Detect which cell encompasses the target text, then output its [X, Y] center coordinate. 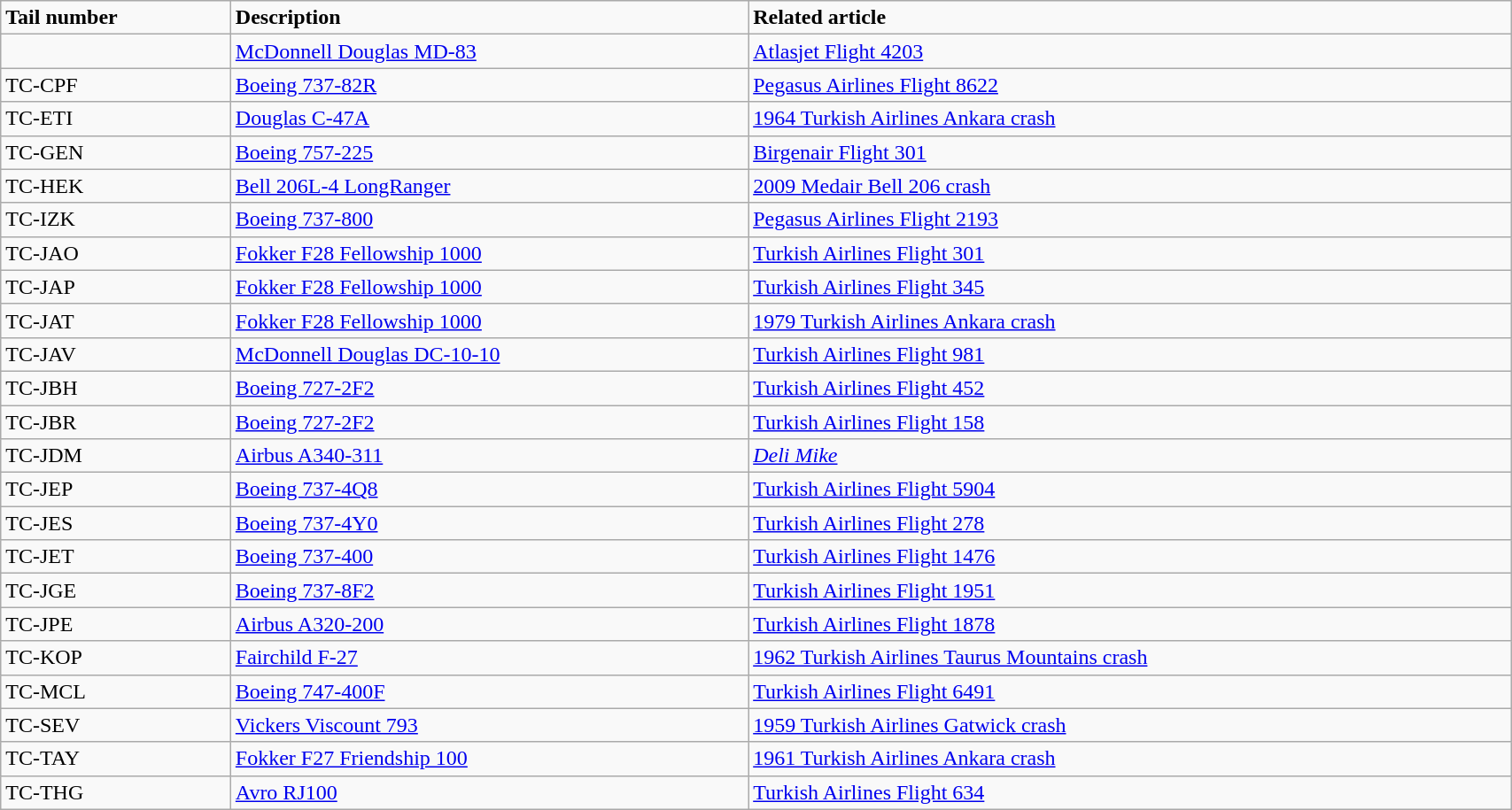
1962 Turkish Airlines Taurus Mountains crash [1130, 658]
TC-JEP [116, 490]
TC-TAY [116, 759]
Douglas C-47A [489, 119]
McDonnell Douglas DC-10-10 [489, 354]
Pegasus Airlines Flight 2193 [1130, 220]
TC-ETI [116, 119]
Turkish Airlines Flight 301 [1130, 253]
TC-JGE [116, 590]
TC-GEN [116, 152]
Birgenair Flight 301 [1130, 152]
TC-JBR [116, 422]
TC-JAT [116, 320]
TC-JAV [116, 354]
TC-SEV [116, 725]
Turkish Airlines Flight 345 [1130, 287]
Deli Mike [1130, 456]
1959 Turkish Airlines Gatwick crash [1130, 725]
Atlasjet Flight 4203 [1130, 51]
TC-JDM [116, 456]
Boeing 757-225 [489, 152]
Fairchild F-27 [489, 658]
Avro RJ100 [489, 792]
Turkish Airlines Flight 1951 [1130, 590]
Boeing 737-4Y0 [489, 523]
Boeing 737-8F2 [489, 590]
Boeing 747-400F [489, 691]
Turkish Airlines Flight 6491 [1130, 691]
McDonnell Douglas MD-83 [489, 51]
TC-CPF [116, 85]
Bell 206L-4 LongRanger [489, 186]
TC-HEK [116, 186]
TC-THG [116, 792]
Tail number [116, 18]
Boeing 737-800 [489, 220]
Turkish Airlines Flight 981 [1130, 354]
Fokker F27 Friendship 100 [489, 759]
TC-JBH [116, 388]
1961 Turkish Airlines Ankara crash [1130, 759]
TC-JPE [116, 624]
Turkish Airlines Flight 278 [1130, 523]
1979 Turkish Airlines Ankara crash [1130, 320]
TC-MCL [116, 691]
Related article [1130, 18]
Turkish Airlines Flight 158 [1130, 422]
TC-JET [116, 557]
Boeing 737-4Q8 [489, 490]
Pegasus Airlines Flight 8622 [1130, 85]
TC-KOP [116, 658]
Turkish Airlines Flight 1476 [1130, 557]
Vickers Viscount 793 [489, 725]
Description [489, 18]
Airbus A340-311 [489, 456]
Turkish Airlines Flight 5904 [1130, 490]
Boeing 737-82R [489, 85]
TC-IZK [116, 220]
Boeing 737-400 [489, 557]
TC-JAP [116, 287]
TC-JES [116, 523]
TC-JAO [116, 253]
1964 Turkish Airlines Ankara crash [1130, 119]
Turkish Airlines Flight 634 [1130, 792]
Turkish Airlines Flight 1878 [1130, 624]
2009 Medair Bell 206 crash [1130, 186]
Airbus A320-200 [489, 624]
Turkish Airlines Flight 452 [1130, 388]
